Find where the given text appears and provide that cell's center as (X, Y) coordinate. 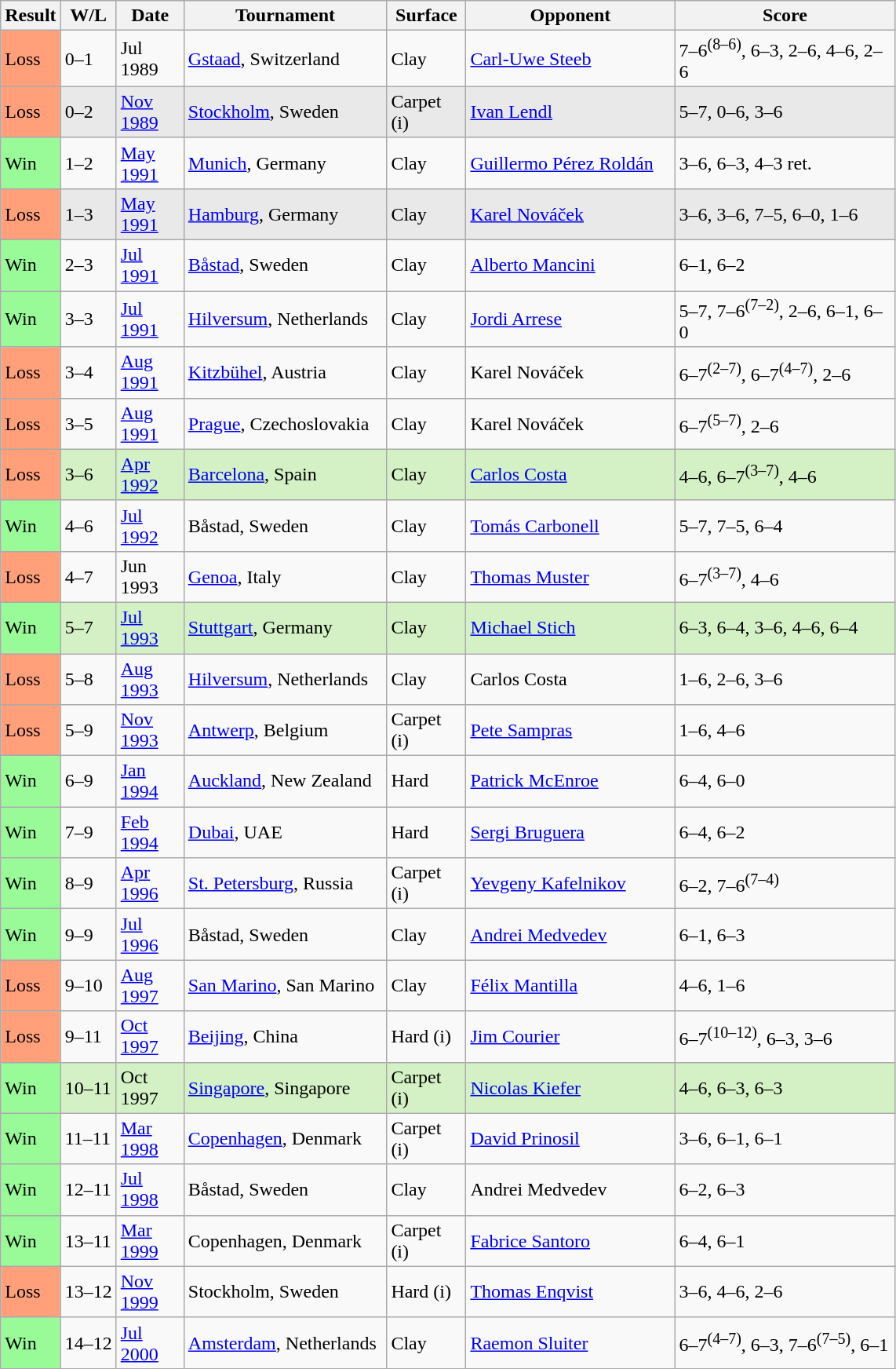
8–9 (88, 884)
4–6, 6–3, 6–3 (785, 1088)
Raemon Sluiter (570, 1342)
6–1, 6–3 (785, 934)
Nov 1989 (150, 111)
Sergi Bruguera (570, 832)
3–6, 3–6, 7–5, 6–0, 1–6 (785, 214)
6–1, 6–2 (785, 265)
12–11 (88, 1190)
6–7(5–7), 2–6 (785, 424)
6–7(4–7), 6–3, 7–6(7–5), 6–1 (785, 1342)
Auckland, New Zealand (286, 782)
Guillermo Pérez Roldán (570, 163)
Amsterdam, Netherlands (286, 1342)
Ivan Lendl (570, 111)
6–7(10–12), 6–3, 3–6 (785, 1036)
2–3 (88, 265)
Thomas Enqvist (570, 1292)
Jul 1998 (150, 1190)
Thomas Muster (570, 576)
13–11 (88, 1240)
4–6 (88, 526)
Hamburg, Germany (286, 214)
6–7(3–7), 4–6 (785, 576)
Surface (427, 16)
Score (785, 16)
David Prinosil (570, 1138)
5–7 (88, 628)
4–6, 1–6 (785, 986)
Opponent (570, 16)
Jim Courier (570, 1036)
7–9 (88, 832)
3–6, 4–6, 2–6 (785, 1292)
3–6, 6–1, 6–1 (785, 1138)
9–10 (88, 986)
13–12 (88, 1292)
Kitzbühel, Austria (286, 372)
7–6(8–6), 6–3, 2–6, 4–6, 2–6 (785, 59)
San Marino, San Marino (286, 986)
6–4, 6–2 (785, 832)
Jordi Arrese (570, 319)
Beijing, China (286, 1036)
0–2 (88, 111)
0–1 (88, 59)
Antwerp, Belgium (286, 730)
5–9 (88, 730)
6–7(2–7), 6–7(4–7), 2–6 (785, 372)
14–12 (88, 1342)
Feb 1994 (150, 832)
4–6, 6–7(3–7), 4–6 (785, 474)
6–2, 6–3 (785, 1190)
3–6 (88, 474)
5–7, 7–6(7–2), 2–6, 6–1, 6–0 (785, 319)
4–7 (88, 576)
Singapore, Singapore (286, 1088)
Pete Sampras (570, 730)
Jul 1993 (150, 628)
Yevgeny Kafelnikov (570, 884)
Aug 1997 (150, 986)
Fabrice Santoro (570, 1240)
6–4, 6–1 (785, 1240)
6–3, 6–4, 3–6, 4–6, 6–4 (785, 628)
Aug 1993 (150, 680)
Jul 2000 (150, 1342)
Alberto Mancini (570, 265)
6–2, 7–6(7–4) (785, 884)
6–9 (88, 782)
3–3 (88, 319)
Mar 1999 (150, 1240)
Genoa, Italy (286, 576)
Jul 1992 (150, 526)
Apr 1996 (150, 884)
Tomás Carbonell (570, 526)
Félix Mantilla (570, 986)
1–2 (88, 163)
3–5 (88, 424)
Prague, Czechoslovakia (286, 424)
5–8 (88, 680)
3–4 (88, 372)
Jul 1989 (150, 59)
Munich, Germany (286, 163)
3–6, 6–3, 4–3 ret. (785, 163)
Patrick McEnroe (570, 782)
Nicolas Kiefer (570, 1088)
1–3 (88, 214)
10–11 (88, 1088)
9–11 (88, 1036)
Nov 1993 (150, 730)
5–7, 0–6, 3–6 (785, 111)
Nov 1999 (150, 1292)
Jan 1994 (150, 782)
Mar 1998 (150, 1138)
Barcelona, Spain (286, 474)
Stuttgart, Germany (286, 628)
Dubai, UAE (286, 832)
1–6, 4–6 (785, 730)
Jun 1993 (150, 576)
Result (31, 16)
6–4, 6–0 (785, 782)
Tournament (286, 16)
Date (150, 16)
Carl-Uwe Steeb (570, 59)
Gstaad, Switzerland (286, 59)
5–7, 7–5, 6–4 (785, 526)
Jul 1996 (150, 934)
Michael Stich (570, 628)
9–9 (88, 934)
Apr 1992 (150, 474)
11–11 (88, 1138)
St. Petersburg, Russia (286, 884)
W/L (88, 16)
1–6, 2–6, 3–6 (785, 680)
